Identify which cell holds the provided text, then report its [x, y] central coordinate. 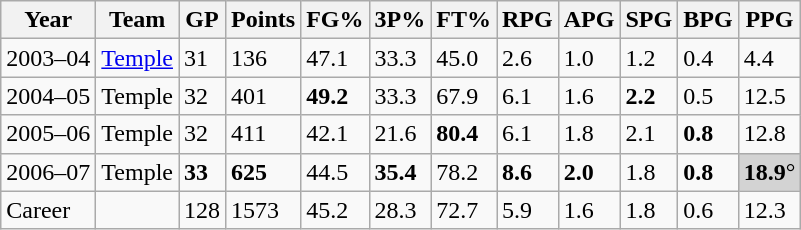
2.2 [649, 96]
BPG [708, 20]
67.9 [464, 96]
Team [138, 20]
FG% [335, 20]
401 [264, 96]
72.7 [464, 210]
2003–04 [48, 58]
FT% [464, 20]
SPG [649, 20]
8.6 [527, 172]
80.4 [464, 134]
35.4 [400, 172]
APG [589, 20]
Year [48, 20]
0.6 [708, 210]
31 [202, 58]
0.5 [708, 96]
45.0 [464, 58]
0.4 [708, 58]
12.5 [770, 96]
Career [48, 210]
3P% [400, 20]
2004–05 [48, 96]
1.2 [649, 58]
2.6 [527, 58]
21.6 [400, 134]
28.3 [400, 210]
18.9° [770, 172]
2005–06 [48, 134]
625 [264, 172]
45.2 [335, 210]
PPG [770, 20]
49.2 [335, 96]
411 [264, 134]
33 [202, 172]
1573 [264, 210]
4.4 [770, 58]
12.8 [770, 134]
2006–07 [48, 172]
1.0 [589, 58]
47.1 [335, 58]
12.3 [770, 210]
GP [202, 20]
5.9 [527, 210]
128 [202, 210]
44.5 [335, 172]
42.1 [335, 134]
2.0 [589, 172]
2.1 [649, 134]
RPG [527, 20]
78.2 [464, 172]
136 [264, 58]
Points [264, 20]
